Return the [X, Y] coordinate for the center point of the cell that contains the specified text.  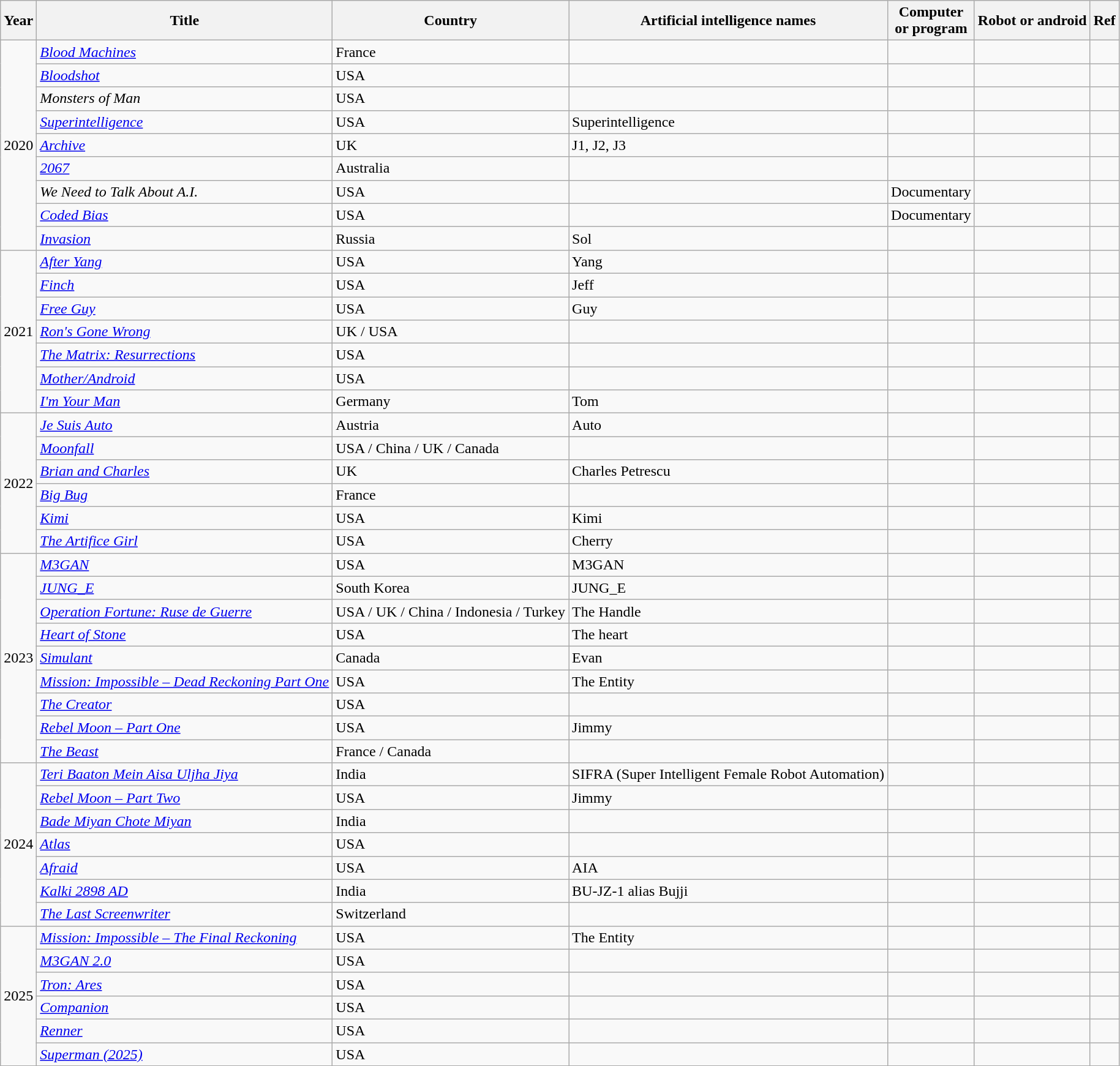
Afraid [185, 868]
BU-JZ-1 alias Bujji [729, 891]
Operation Fortune: Ruse de Guerre [185, 611]
Moonfall [185, 448]
Ron's Gone Wrong [185, 332]
Yang [729, 261]
Invasion [185, 238]
Companion [185, 1007]
Jeff [729, 285]
Tom [729, 402]
Free Guy [185, 308]
Coded Bias [185, 215]
Bade Miyan Chote Miyan [185, 821]
Rebel Moon – Part Two [185, 798]
The Creator [185, 705]
The Artifice Girl [185, 541]
Computeror program [931, 21]
Switzerland [451, 914]
2067 [185, 168]
Canada [451, 658]
2020 [18, 146]
Year [18, 21]
Brian and Charles [185, 471]
Mother/Android [185, 378]
South Korea [451, 588]
Atlas [185, 844]
Robot or android [1032, 21]
The Handle [729, 611]
Austria [451, 425]
Superman (2025) [185, 1054]
USA / China / UK / Canada [451, 448]
Bloodshot [185, 75]
I'm Your Man [185, 402]
Cherry [729, 541]
SIFRA (Super Intelligent Female Robot Automation) [729, 775]
Monsters of Man [185, 99]
2021 [18, 331]
Guy [729, 308]
Finch [185, 285]
Teri Baaton Mein Aisa Uljha Jiya [185, 775]
J1, J2, J3 [729, 145]
Heart of Stone [185, 634]
2023 [18, 658]
Mission: Impossible – Dead Reckoning Part One [185, 681]
Blood Machines [185, 52]
Australia [451, 168]
Je Suis Auto [185, 425]
Big Bug [185, 495]
Country [451, 21]
Ref [1105, 21]
Artificial intelligence names [729, 21]
Sol [729, 238]
We Need to Talk About A.I. [185, 192]
Evan [729, 658]
M3GAN 2.0 [185, 961]
Archive [185, 145]
Germany [451, 402]
Renner [185, 1030]
After Yang [185, 261]
UK / USA [451, 332]
France / Canada [451, 751]
2024 [18, 844]
Simulant [185, 658]
Title [185, 21]
USA / UK / China / Indonesia / Turkey [451, 611]
Charles Petrescu [729, 471]
Kalki 2898 AD [185, 891]
Auto [729, 425]
2025 [18, 996]
Rebel Moon – Part One [185, 728]
Tron: Ares [185, 984]
The Last Screenwriter [185, 914]
The Beast [185, 751]
The Matrix: Resurrections [185, 355]
2022 [18, 483]
Mission: Impossible – The Final Reckoning [185, 937]
Russia [451, 238]
The heart [729, 634]
AIA [729, 868]
